Pinpoint the cell where the given text exists, returning its [X, Y] midpoint coordinate. 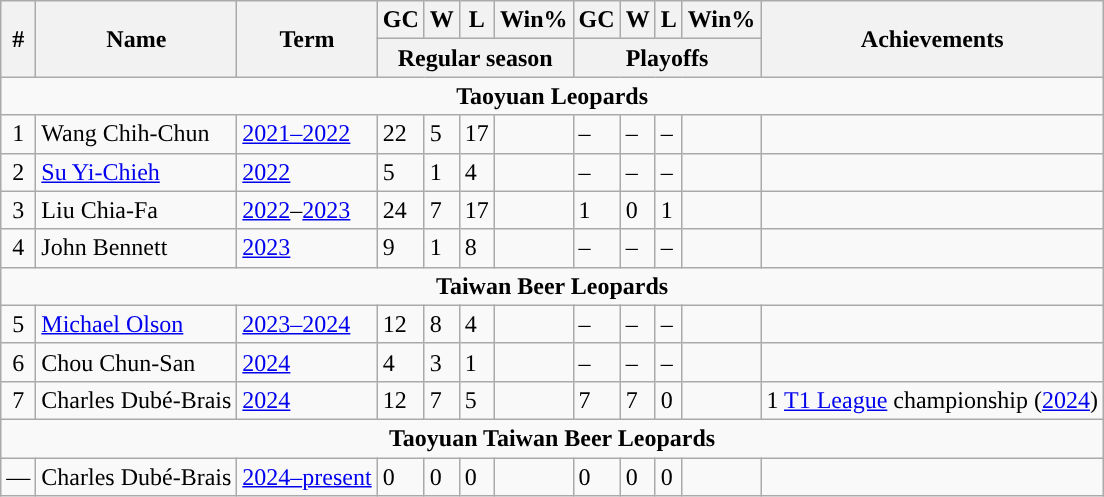
1 T1 League championship (2024) [932, 400]
Taiwan Beer Leopards [552, 286]
24 [400, 210]
Regular season [475, 58]
Wang Chih-Chun [136, 134]
Chou Chun-San [136, 362]
2022 [307, 172]
2023–2024 [307, 324]
22 [400, 134]
Michael Olson [136, 324]
Su Yi-Chieh [136, 172]
Taoyuan Taiwan Beer Leopards [552, 438]
Playoffs [667, 58]
2023 [307, 248]
# [18, 39]
Term [307, 39]
2022–2023 [307, 210]
Achievements [932, 39]
6 [18, 362]
2024–present [307, 477]
2 [18, 172]
Liu Chia-Fa [136, 210]
— [18, 477]
9 [400, 248]
John Bennett [136, 248]
Name [136, 39]
Taoyuan Leopards [552, 96]
2021–2022 [307, 134]
